From the cell containing the given text, extract its center point as (x, y) coordinate. 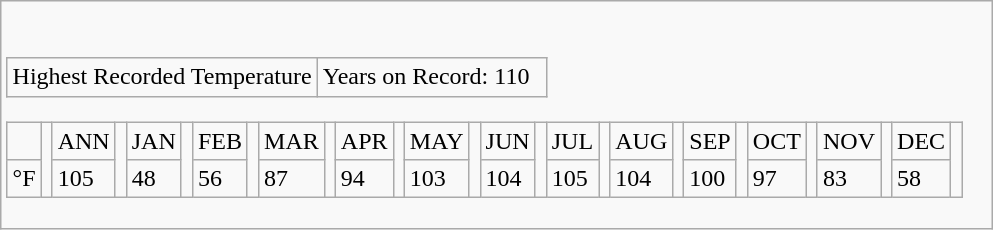
MAR (292, 141)
AUG (642, 141)
°F (24, 179)
MAY (436, 141)
OCT (776, 141)
48 (154, 179)
NOV (848, 141)
87 (292, 179)
103 (436, 179)
JUL (572, 141)
58 (922, 179)
SEP (710, 141)
97 (776, 179)
DEC (922, 141)
Highest Recorded Temperature Years on Record: 110 ANN JAN FEB MAR APR MAY JUN JUL AUG SEP OCT NOV DEC °F 105 48 56 87 94 103 104 105 104 100 97 83 58 (496, 114)
100 (710, 179)
JUN (508, 141)
FEB (220, 141)
83 (848, 179)
56 (220, 179)
94 (364, 179)
ANN (84, 141)
Highest Recorded Temperature (162, 77)
Years on Record: 110 (432, 77)
APR (364, 141)
JAN (154, 141)
